Find where the given text appears and provide that cell's center as [X, Y] coordinate. 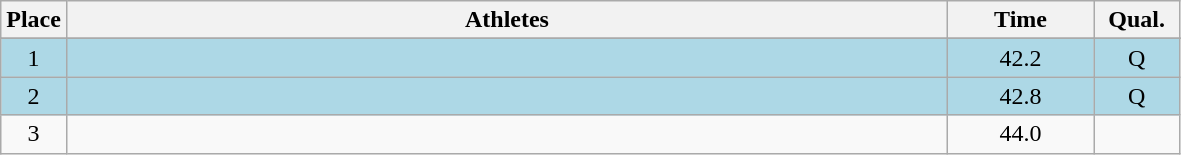
Athletes [506, 20]
1 [34, 58]
42.8 [1021, 96]
Place [34, 20]
Qual. [1137, 20]
44.0 [1021, 134]
42.2 [1021, 58]
3 [34, 134]
2 [34, 96]
Time [1021, 20]
